Extract the (x, y) coordinate from the center of the cell holding the provided text.  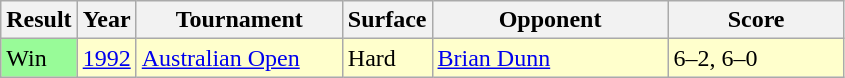
Surface (387, 20)
Win (39, 58)
Score (756, 20)
Opponent (550, 20)
Hard (387, 58)
Tournament (239, 20)
Australian Open (239, 58)
Year (106, 20)
Brian Dunn (550, 58)
Result (39, 20)
1992 (106, 58)
6–2, 6–0 (756, 58)
